Locate the cell with the specified text and output its [x, y] center coordinate. 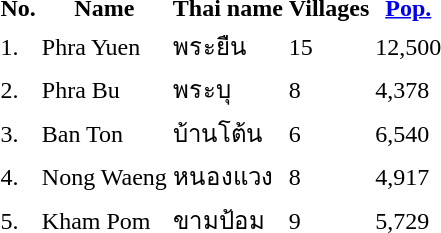
บ้านโต้น [228, 133]
Phra Bu [104, 90]
Ban Ton [104, 133]
6 [328, 133]
พระยืน [228, 46]
Phra Yuen [104, 46]
Nong Waeng [104, 176]
15 [328, 46]
พระบุ [228, 90]
หนองแวง [228, 176]
